Determine the (X, Y) coordinate at the center of the cell enclosing the given text.  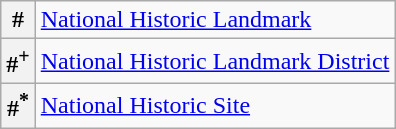
# (18, 20)
#+ (18, 62)
#* (18, 106)
National Historic Site (215, 106)
National Historic Landmark (215, 20)
National Historic Landmark District (215, 62)
